Locate the cell with the specified text and output its [X, Y] center coordinate. 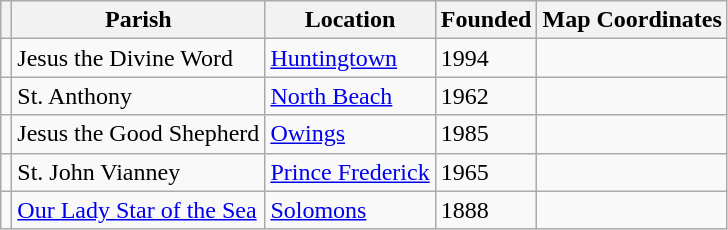
Owings [350, 134]
Parish [138, 20]
Location [350, 20]
North Beach [350, 96]
Founded [486, 20]
Prince Frederick [350, 172]
Huntingtown [350, 58]
St. Anthony [138, 96]
Our Lady Star of the Sea [138, 210]
Solomons [350, 210]
Jesus the Divine Word [138, 58]
1965 [486, 172]
1962 [486, 96]
Jesus the Good Shepherd [138, 134]
Map Coordinates [632, 20]
St. John Vianney [138, 172]
1985 [486, 134]
1994 [486, 58]
1888 [486, 210]
